Locate the cell with the specified text and output its (x, y) center coordinate. 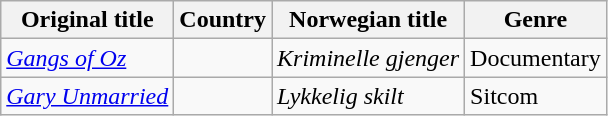
Gangs of Oz (88, 58)
Kriminelle gjenger (368, 58)
Sitcom (536, 96)
Genre (536, 20)
Norwegian title (368, 20)
Country (223, 20)
Original title (88, 20)
Documentary (536, 58)
Gary Unmarried (88, 96)
Lykkelig skilt (368, 96)
